Determine the [x, y] coordinate at the center of the cell enclosing the given text.  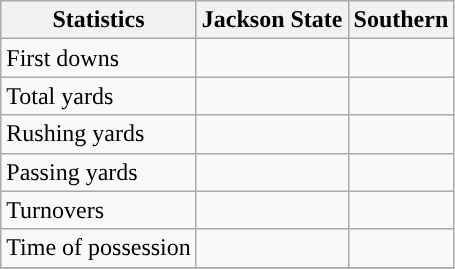
Passing yards [99, 172]
Total yards [99, 96]
Southern [401, 20]
Statistics [99, 20]
Time of possession [99, 248]
First downs [99, 58]
Jackson State [272, 20]
Rushing yards [99, 134]
Turnovers [99, 210]
